Scan for the cell matching the given text and deliver its [X, Y] coordinate at center. 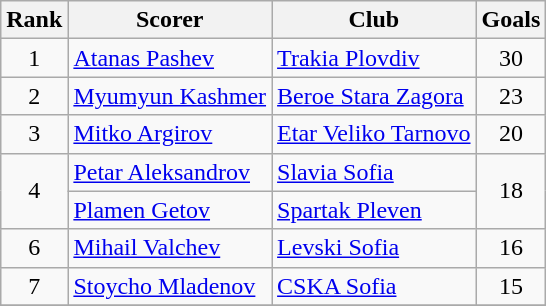
Atanas Pashev [170, 58]
3 [34, 134]
16 [511, 248]
Mitko Argirov [170, 134]
Club [374, 20]
30 [511, 58]
Scorer [170, 20]
Beroe Stara Zagora [374, 96]
Spartak Pleven [374, 210]
Levski Sofia [374, 248]
Slavia Sofia [374, 172]
23 [511, 96]
4 [34, 191]
Rank [34, 20]
18 [511, 191]
7 [34, 286]
15 [511, 286]
2 [34, 96]
Stoycho Mladenov [170, 286]
CSKA Sofia [374, 286]
20 [511, 134]
Goals [511, 20]
Etar Veliko Tarnovo [374, 134]
Petar Aleksandrov [170, 172]
Plamen Getov [170, 210]
Mihail Valchev [170, 248]
Myumyun Kashmer [170, 96]
6 [34, 248]
Trakia Plovdiv [374, 58]
1 [34, 58]
